Determine the (X, Y) coordinate at the center of the cell enclosing the given text.  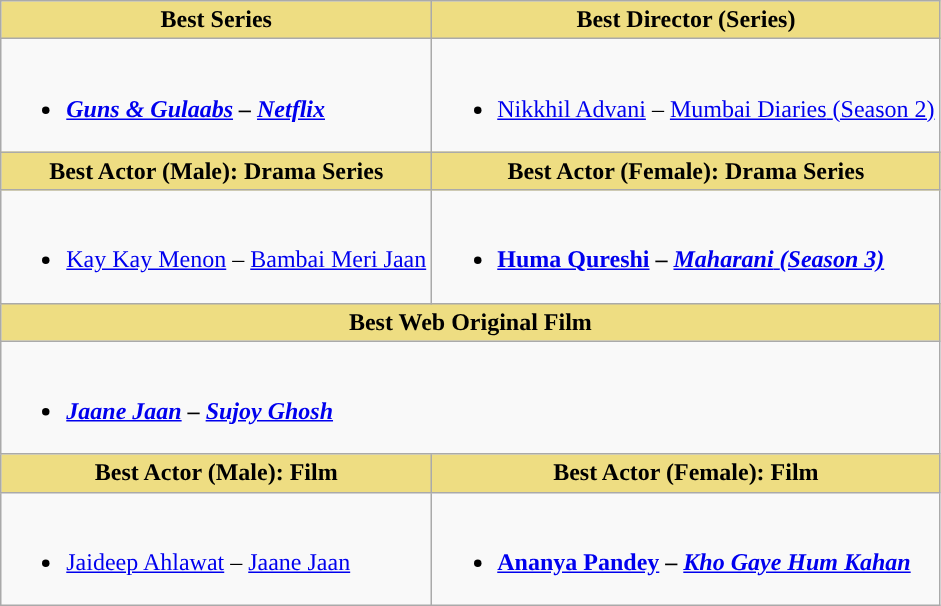
Best Actor (Male): Film (216, 473)
Best Series (216, 20)
Guns & Gulaabs – Netflix (216, 96)
Best Director (Series) (686, 20)
Huma Qureshi – Maharani (Season 3) (686, 246)
Best Actor (Female): Film (686, 473)
Ananya Pandey – Kho Gaye Hum Kahan (686, 548)
Best Actor (Female): Drama Series (686, 171)
Best Web Original Film (470, 322)
Nikkhil Advani – Mumbai Diaries (Season 2) (686, 96)
Kay Kay Menon – Bambai Meri Jaan (216, 246)
Best Actor (Male): Drama Series (216, 171)
Jaane Jaan – Sujoy Ghosh (470, 398)
Jaideep Ahlawat – Jaane Jaan (216, 548)
